Identify which cell holds the provided text, then report its [x, y] central coordinate. 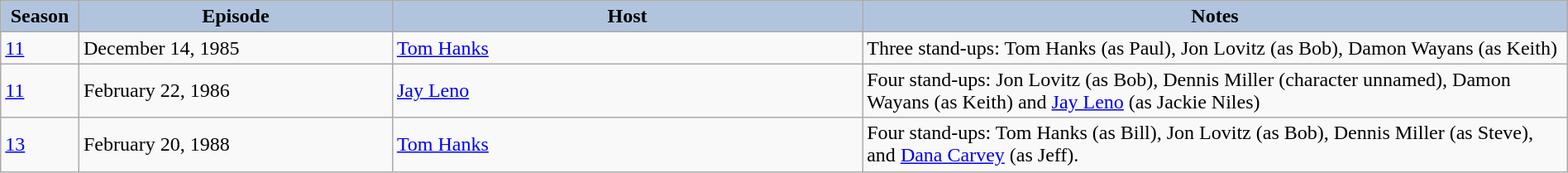
Three stand-ups: Tom Hanks (as Paul), Jon Lovitz (as Bob), Damon Wayans (as Keith) [1216, 48]
Episode [235, 17]
Notes [1216, 17]
February 22, 1986 [235, 91]
December 14, 1985 [235, 48]
February 20, 1988 [235, 144]
Four stand-ups: Tom Hanks (as Bill), Jon Lovitz (as Bob), Dennis Miller (as Steve), and Dana Carvey (as Jeff). [1216, 144]
Host [627, 17]
Four stand-ups: Jon Lovitz (as Bob), Dennis Miller (character unnamed), Damon Wayans (as Keith) and Jay Leno (as Jackie Niles) [1216, 91]
Jay Leno [627, 91]
13 [40, 144]
Season [40, 17]
